Detect which cell encompasses the target text, then output its (X, Y) center coordinate. 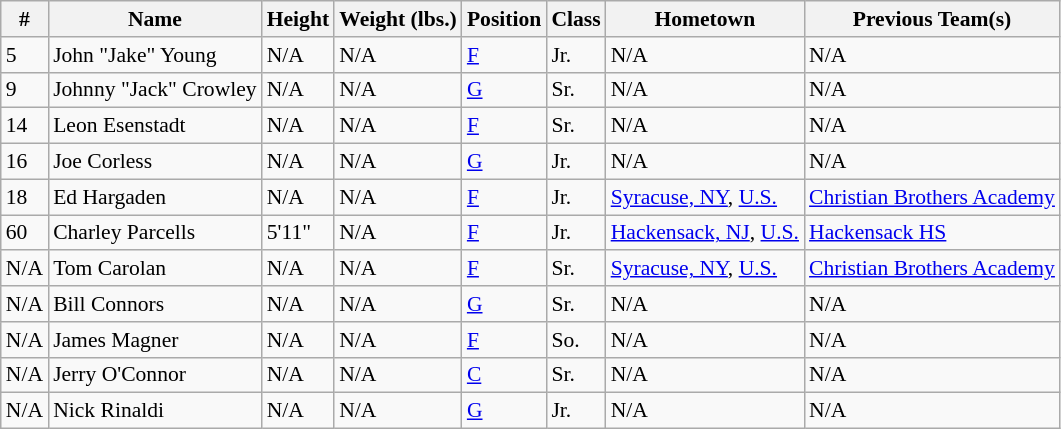
5 (24, 55)
Bill Connors (155, 304)
Class (576, 19)
60 (24, 233)
Leon Esenstadt (155, 126)
5'11" (298, 233)
Hackensack HS (932, 233)
18 (24, 197)
Nick Rinaldi (155, 411)
Height (298, 19)
9 (24, 90)
# (24, 19)
Joe Corless (155, 162)
Johnny "Jack" Crowley (155, 90)
James Magner (155, 340)
Previous Team(s) (932, 19)
Ed Hargaden (155, 197)
16 (24, 162)
So. (576, 340)
Tom Carolan (155, 269)
Position (504, 19)
Jerry O'Connor (155, 375)
14 (24, 126)
John "Jake" Young (155, 55)
Weight (lbs.) (398, 19)
Name (155, 19)
Hometown (705, 19)
C (504, 375)
Charley Parcells (155, 233)
Hackensack, NJ, U.S. (705, 233)
